Locate the cell with the specified text and output its (x, y) center coordinate. 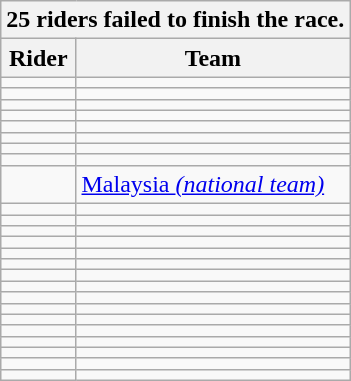
25 riders failed to finish the race. (176, 20)
Malaysia (national team) (213, 184)
Team (213, 58)
Rider (38, 58)
